Extract the [X, Y] coordinate from the center of the cell holding the provided text.  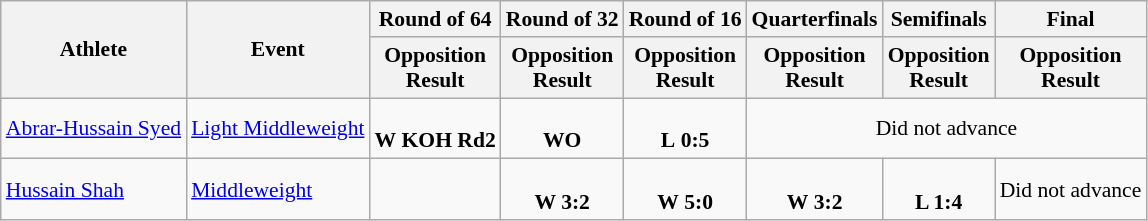
Semifinals [939, 19]
Hussain Shah [94, 190]
Abrar-Hussain Syed [94, 128]
L 1:4 [939, 190]
Event [278, 50]
Quarterfinals [815, 19]
Round of 64 [434, 19]
Athlete [94, 50]
WO [562, 128]
Middleweight [278, 190]
Light Middleweight [278, 128]
Round of 32 [562, 19]
L 0:5 [686, 128]
W KOH Rd2 [434, 128]
Round of 16 [686, 19]
Final [1071, 19]
W 5:0 [686, 190]
